Capture the cell that displays the provided text and extract its [X, Y] central coordinate. 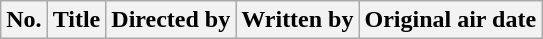
Title [76, 20]
No. [24, 20]
Original air date [450, 20]
Directed by [171, 20]
Written by [298, 20]
